For the text-containing cell, return its midpoint in [X, Y] coordinate format. 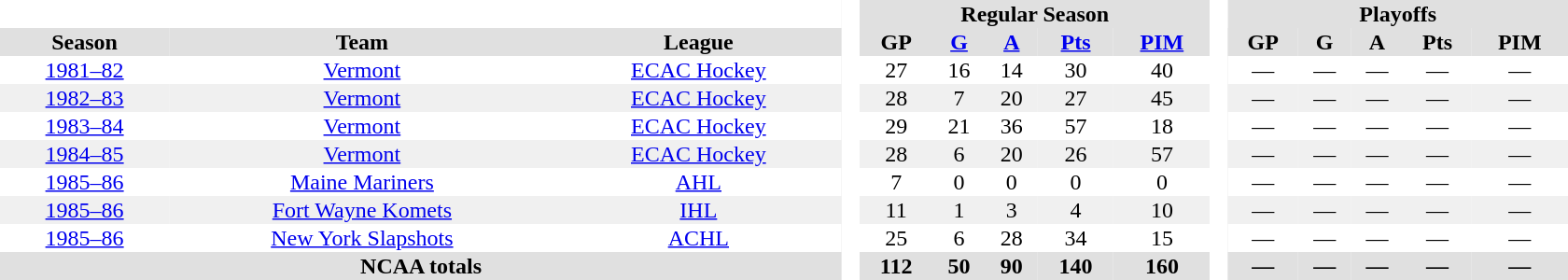
ACHL [699, 238]
AHL [699, 182]
4 [1075, 210]
29 [896, 126]
30 [1075, 70]
26 [1075, 154]
11 [896, 210]
10 [1161, 210]
45 [1161, 98]
14 [1012, 70]
15 [1161, 238]
3 [1012, 210]
League [699, 42]
1983–84 [84, 126]
34 [1075, 238]
Playoffs [1398, 14]
1984–85 [84, 154]
1981–82 [84, 70]
Team [362, 42]
NCAA totals [421, 266]
40 [1161, 70]
IHL [699, 210]
25 [896, 238]
36 [1012, 126]
21 [959, 126]
New York Slapshots [362, 238]
Regular Season [1035, 14]
112 [896, 266]
Season [84, 42]
18 [1161, 126]
140 [1075, 266]
16 [959, 70]
90 [1012, 266]
50 [959, 266]
Maine Mariners [362, 182]
Fort Wayne Komets [362, 210]
160 [1161, 266]
1 [959, 210]
1982–83 [84, 98]
